Return [X, Y] of the center of cell containing provided text 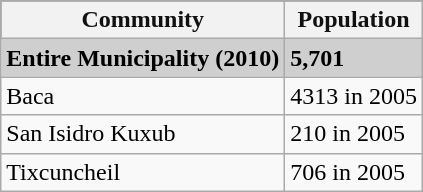
Community [143, 20]
Baca [143, 96]
Entire Municipality (2010) [143, 58]
706 in 2005 [354, 172]
210 in 2005 [354, 134]
4313 in 2005 [354, 96]
5,701 [354, 58]
Population [354, 20]
Tixcuncheil [143, 172]
San Isidro Kuxub [143, 134]
